Provide the [x, y] coordinate of the cell's center where the given text is located.  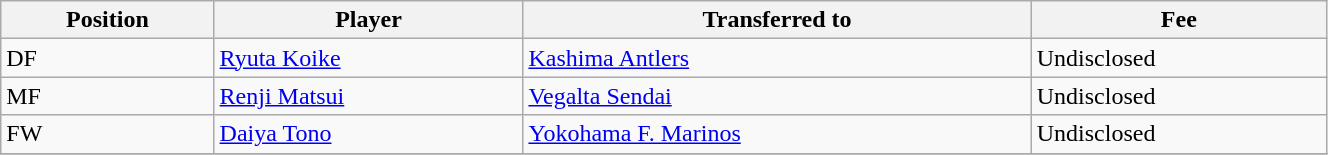
DF [108, 58]
Position [108, 20]
Renji Matsui [368, 96]
MF [108, 96]
Yokohama F. Marinos [777, 134]
Ryuta Koike [368, 58]
Transferred to [777, 20]
Player [368, 20]
Kashima Antlers [777, 58]
Vegalta Sendai [777, 96]
Fee [1178, 20]
Daiya Tono [368, 134]
FW [108, 134]
